Return the (X, Y) coordinate for the center point of the cell that contains the specified text.  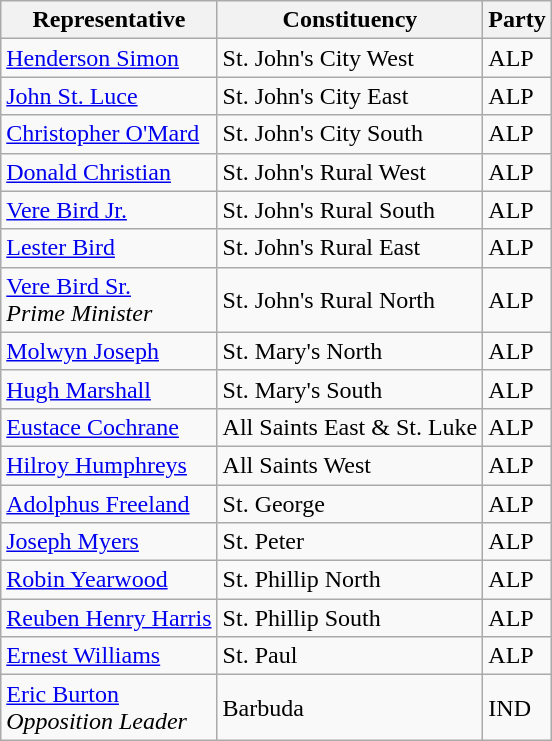
Vere Bird Jr. (109, 210)
St. Mary's South (350, 389)
St. John's Rural East (350, 248)
Lester Bird (109, 248)
St. John's City South (350, 134)
St. John's Rural West (350, 172)
Reuben Henry Harris (109, 618)
IND (517, 708)
St. John's City East (350, 96)
Party (517, 20)
Ernest Williams (109, 656)
Robin Yearwood (109, 580)
St. John's City West (350, 58)
Representative (109, 20)
Eric BurtonOpposition Leader (109, 708)
John St. Luce (109, 96)
Donald Christian (109, 172)
Hugh Marshall (109, 389)
All Saints East & St. Luke (350, 427)
Adolphus Freeland (109, 503)
St. John's Rural North (350, 300)
Hilroy Humphreys (109, 465)
Joseph Myers (109, 542)
Vere Bird Sr.Prime Minister (109, 300)
St. Mary's North (350, 351)
St. Paul (350, 656)
All Saints West (350, 465)
Barbuda (350, 708)
Constituency (350, 20)
Eustace Cochrane (109, 427)
St. John's Rural South (350, 210)
Christopher O'Mard (109, 134)
St. Phillip South (350, 618)
Molwyn Joseph (109, 351)
St. Phillip North (350, 580)
St. George (350, 503)
St. Peter (350, 542)
Henderson Simon (109, 58)
